Determine the [x, y] coordinate at the center of the cell enclosing the given text.  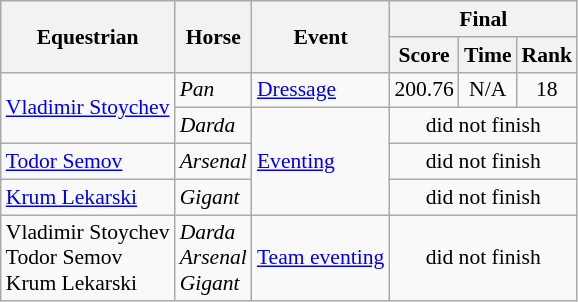
Dressage [320, 90]
Horse [214, 36]
Todor Semov [88, 162]
Time [488, 55]
Rank [548, 55]
Krum Lekarski [88, 197]
Score [424, 55]
Eventing [320, 162]
Arsenal [214, 162]
Final [483, 19]
200.76 [424, 90]
Darda [214, 126]
Vladimir Stoychev [88, 108]
Darda Arsenal Gigant [214, 258]
Vladimir Stoychev Todor Semov Krum Lekarski [88, 258]
Pan [214, 90]
Equestrian [88, 36]
Event [320, 36]
18 [548, 90]
N/A [488, 90]
Team eventing [320, 258]
Gigant [214, 197]
